Identify which cell holds the provided text, then report its (x, y) central coordinate. 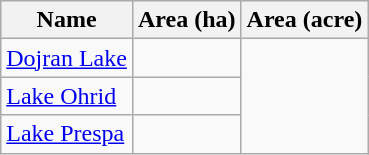
Lake Prespa (67, 134)
Area (acre) (304, 20)
Area (ha) (186, 20)
Dojran Lake (67, 58)
Name (67, 20)
Lake Ohrid (67, 96)
